Determine the [x, y] coordinate at the center of the cell enclosing the given text.  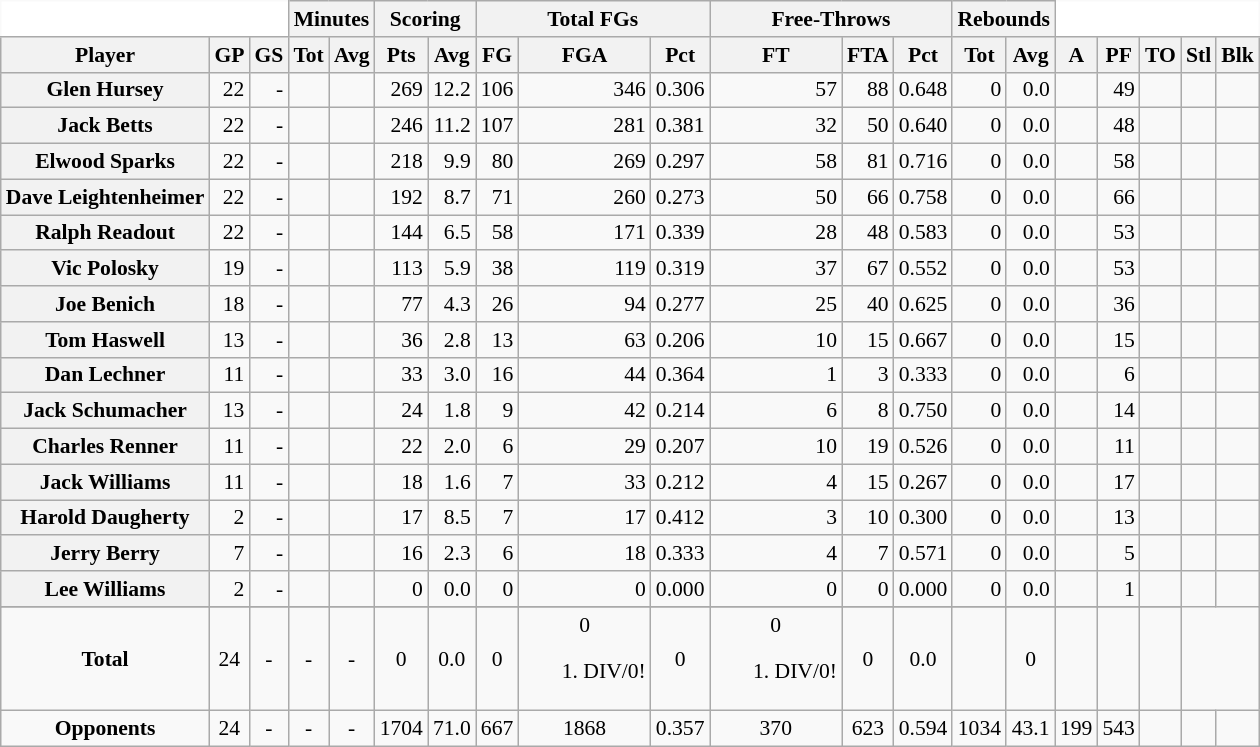
667 [498, 729]
Charles Renner [106, 447]
192 [402, 197]
Free-Throws [832, 19]
GS [268, 55]
9 [498, 411]
49 [1118, 90]
3.0 [452, 375]
0.526 [924, 447]
FTA [868, 55]
GP [229, 55]
29 [584, 447]
119 [584, 269]
FGA [584, 55]
0.571 [924, 554]
2.0 [452, 447]
1704 [402, 729]
199 [1076, 729]
Jack Betts [106, 126]
26 [498, 304]
218 [402, 162]
0.267 [924, 482]
106 [498, 90]
Minutes [331, 19]
37 [776, 269]
Stl [1198, 55]
0.306 [680, 90]
0.667 [924, 340]
42 [584, 411]
94 [584, 304]
63 [584, 340]
2.8 [452, 340]
FG [498, 55]
Glen Hursey [106, 90]
0.207 [680, 447]
71 [498, 197]
28 [776, 233]
TO [1160, 55]
FT [776, 55]
0.381 [680, 126]
370 [776, 729]
0.640 [924, 126]
171 [584, 233]
Harold Daugherty [106, 518]
Vic Polosky [106, 269]
346 [584, 90]
0.300 [924, 518]
1.6 [452, 482]
Elwood Sparks [106, 162]
0.412 [680, 518]
0.357 [680, 729]
Total FGs [593, 19]
Ralph Readout [106, 233]
543 [1118, 729]
25 [776, 304]
Dave Leightenheimer [106, 197]
0.364 [680, 375]
8.5 [452, 518]
Blk [1238, 55]
0.277 [680, 304]
14 [1118, 411]
A [1076, 55]
623 [868, 729]
8 [868, 411]
281 [584, 126]
80 [498, 162]
1868 [584, 729]
57 [776, 90]
0.648 [924, 90]
0.319 [680, 269]
44 [584, 375]
144 [402, 233]
5.9 [452, 269]
5 [1118, 554]
0.339 [680, 233]
246 [402, 126]
Total [106, 659]
71.0 [452, 729]
260 [584, 197]
43.1 [1030, 729]
40 [868, 304]
8.7 [452, 197]
113 [402, 269]
38 [498, 269]
Lee Williams [106, 589]
88 [868, 90]
Scoring [426, 19]
6.5 [452, 233]
Jack Williams [106, 482]
PF [1118, 55]
0.273 [680, 197]
1034 [979, 729]
9.9 [452, 162]
0.297 [680, 162]
Rebounds [1004, 19]
1.8 [452, 411]
Opponents [106, 729]
0.625 [924, 304]
Jerry Berry [106, 554]
0.758 [924, 197]
4.3 [452, 304]
0.212 [680, 482]
81 [868, 162]
0.214 [680, 411]
107 [498, 126]
0.206 [680, 340]
Jack Schumacher [106, 411]
0.552 [924, 269]
Joe Benich [106, 304]
2.3 [452, 554]
32 [776, 126]
67 [868, 269]
0.750 [924, 411]
0.583 [924, 233]
Player [106, 55]
12.2 [452, 90]
0.594 [924, 729]
Tom Haswell [106, 340]
0.716 [924, 162]
Pts [402, 55]
11.2 [452, 126]
77 [402, 304]
Dan Lechner [106, 375]
